Capture the cell that displays the provided text and extract its [X, Y] central coordinate. 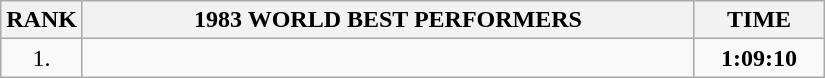
1983 WORLD BEST PERFORMERS [388, 20]
TIME [760, 20]
1. [42, 58]
RANK [42, 20]
1:09:10 [760, 58]
